Return the [X, Y] coordinate for the center point of the cell that contains the specified text.  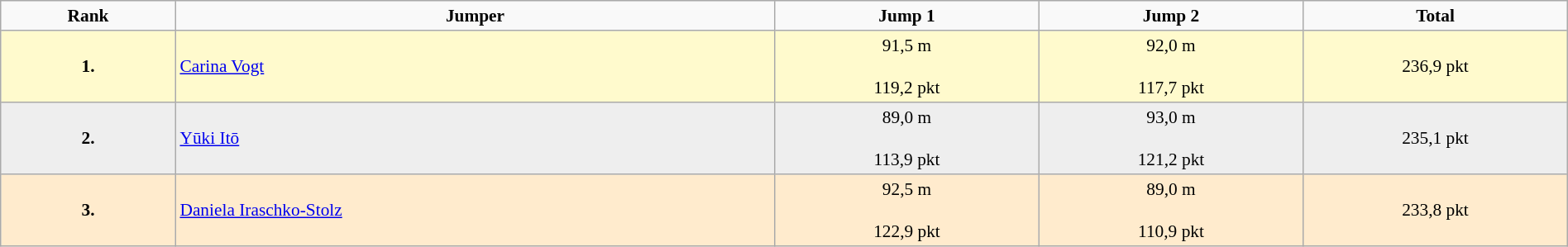
Carina Vogt [475, 66]
Total [1436, 16]
Rank [88, 16]
235,1 pkt [1436, 139]
Jump 1 [907, 16]
89,0 m110,9 pkt [1171, 210]
Jump 2 [1171, 16]
Yūki Itō [475, 139]
1. [88, 66]
92,0 m117,7 pkt [1171, 66]
3. [88, 210]
93,0 m121,2 pkt [1171, 139]
Daniela Iraschko-Stolz [475, 210]
Jumper [475, 16]
91,5 m119,2 pkt [907, 66]
2. [88, 139]
89,0 m113,9 pkt [907, 139]
236,9 pkt [1436, 66]
92,5 m122,9 pkt [907, 210]
233,8 pkt [1436, 210]
